From the cell containing the given text, extract its center point as (X, Y) coordinate. 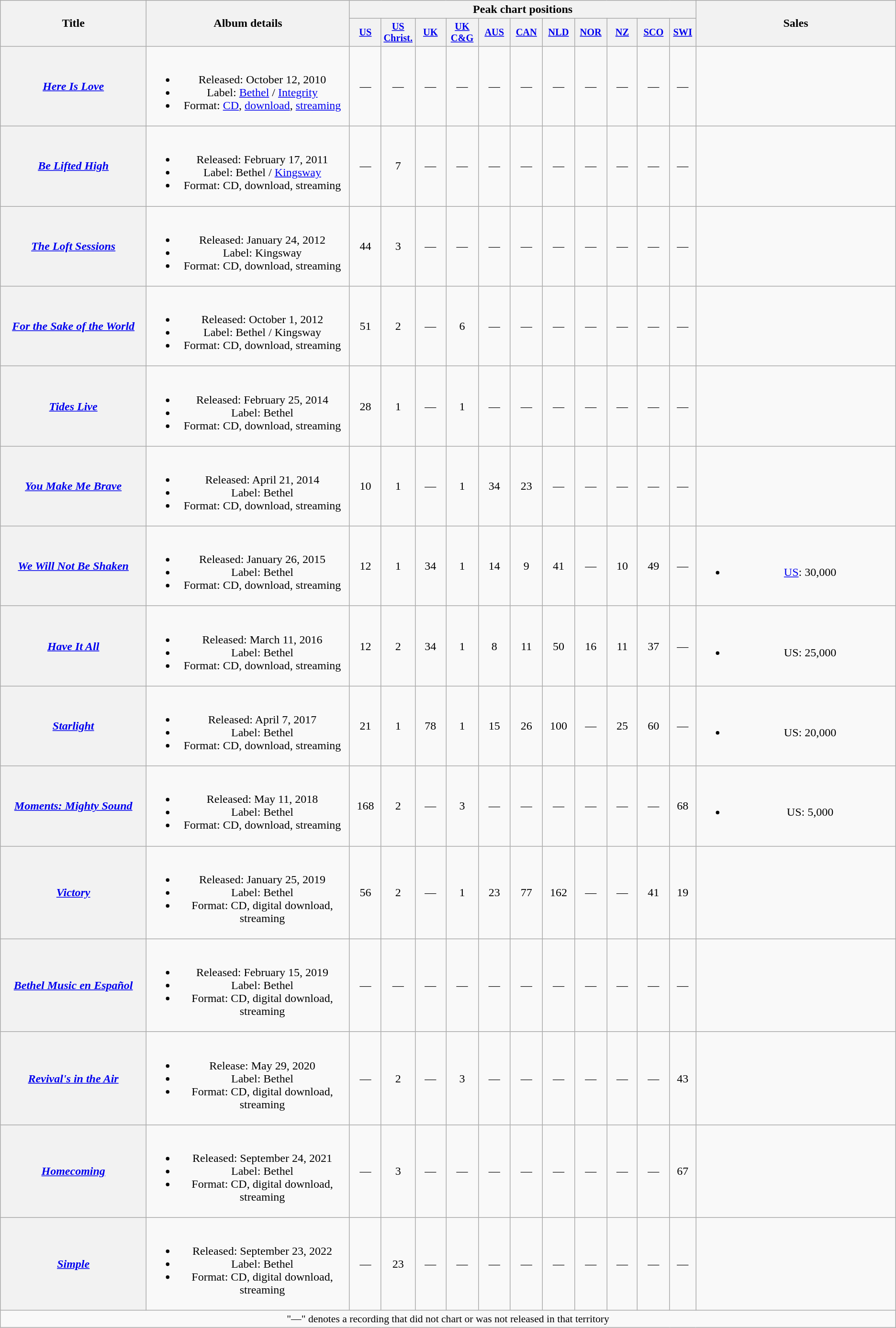
19 (683, 892)
The Loft Sessions (74, 246)
68 (683, 806)
NOR (591, 33)
Bethel Music en Español (74, 985)
67 (683, 1171)
UK (430, 33)
28 (365, 406)
16 (591, 646)
77 (526, 892)
Have It All (74, 646)
8 (494, 646)
37 (654, 646)
Victory (74, 892)
Released: March 11, 2016Label: BethelFormat: CD, download, streaming (248, 646)
9 (526, 566)
Released: January 24, 2012Label: KingswayFormat: CD, download, streaming (248, 246)
7 (398, 167)
Release: May 29, 2020Label: BethelFormat: CD, digital download, streaming (248, 1078)
168 (365, 806)
SCO (654, 33)
43 (683, 1078)
100 (558, 726)
Here Is Love (74, 86)
"—" denotes a recording that did not chart or was not released in that territory (448, 1319)
NZ (622, 33)
Tides Live (74, 406)
Released: February 25, 2014Label: BethelFormat: CD, download, streaming (248, 406)
US: 20,000 (795, 726)
NLD (558, 33)
Released: September 24, 2021Label: BethelFormat: CD, digital download, streaming (248, 1171)
Released: February 15, 2019Label: BethelFormat: CD, digital download, streaming (248, 985)
Simple (74, 1264)
UKC&G (462, 33)
For the Sake of the World (74, 326)
Moments: Mighty Sound (74, 806)
49 (654, 566)
CAN (526, 33)
SWI (683, 33)
US: 5,000 (795, 806)
Released: October 1, 2012Label: Bethel / KingswayFormat: CD, download, streaming (248, 326)
Peak chart positions (523, 10)
51 (365, 326)
Revival's in the Air (74, 1078)
Title (74, 23)
Be Lifted High (74, 167)
25 (622, 726)
Released: January 25, 2019Label: BethelFormat: CD, digital download, streaming (248, 892)
60 (654, 726)
US: 25,000 (795, 646)
56 (365, 892)
6 (462, 326)
US (365, 33)
21 (365, 726)
Released: April 21, 2014Label: BethelFormat: CD, download, streaming (248, 486)
50 (558, 646)
Starlight (74, 726)
78 (430, 726)
162 (558, 892)
US: 30,000 (795, 566)
You Make Me Brave (74, 486)
Sales (795, 23)
15 (494, 726)
Released: January 26, 2015Label: BethelFormat: CD, download, streaming (248, 566)
Released: May 11, 2018Label: BethelFormat: CD, download, streaming (248, 806)
26 (526, 726)
Released: February 17, 2011Label: Bethel / KingswayFormat: CD, download, streaming (248, 167)
AUS (494, 33)
Released: April 7, 2017Label: BethelFormat: CD, download, streaming (248, 726)
USChrist. (398, 33)
Released: September 23, 2022Label: BethelFormat: CD, digital download, streaming (248, 1264)
Homecoming (74, 1171)
44 (365, 246)
Released: October 12, 2010Label: Bethel / IntegrityFormat: CD, download, streaming (248, 86)
Album details (248, 23)
We Will Not Be Shaken (74, 566)
14 (494, 566)
